Locate the cell with the specified text and output its (x, y) center coordinate. 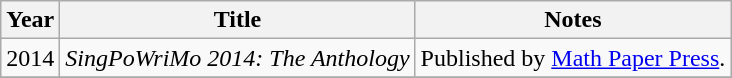
Year (30, 20)
Notes (573, 20)
SingPoWriMo 2014: The Anthology (238, 58)
2014 (30, 58)
Published by Math Paper Press. (573, 58)
Title (238, 20)
